Locate the cell with the specified text and output its [x, y] center coordinate. 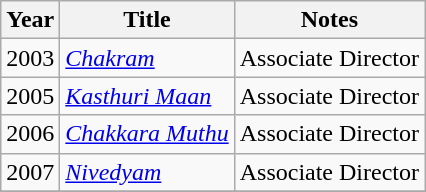
Year [30, 20]
Notes [329, 20]
Title [147, 20]
2007 [30, 172]
Chakram [147, 58]
2005 [30, 96]
Chakkara Muthu [147, 134]
2006 [30, 134]
Kasthuri Maan [147, 96]
Nivedyam [147, 172]
2003 [30, 58]
